Detect which cell encompasses the target text, then output its [X, Y] center coordinate. 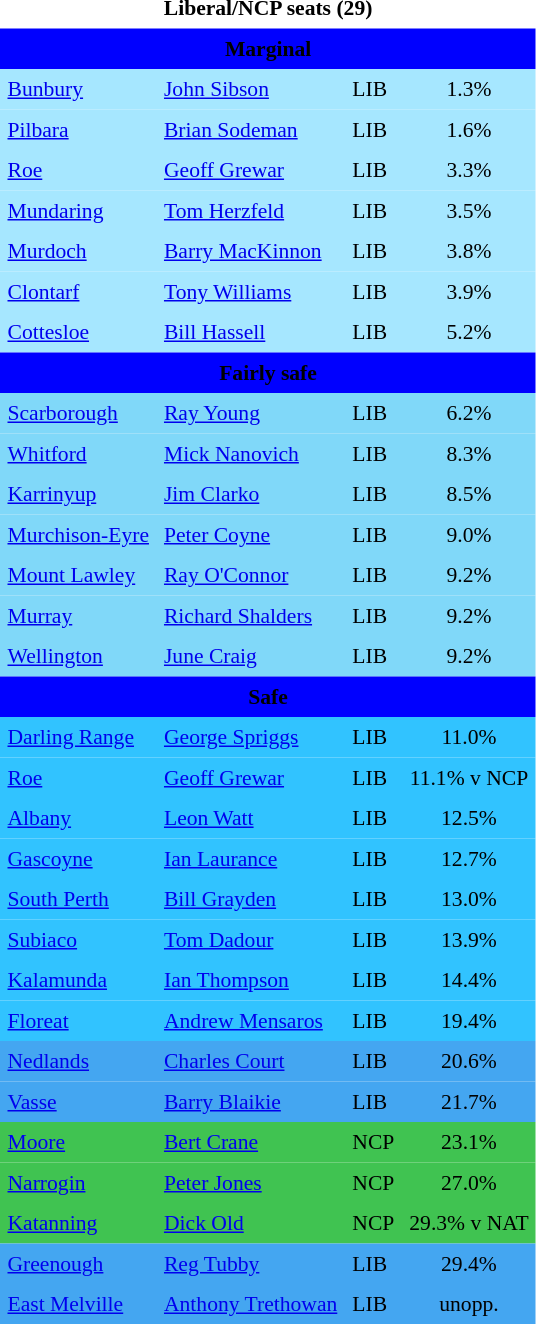
Anthony Trethowan [250, 1304]
Safe [268, 696]
Peter Jones [250, 1182]
8.3% [469, 453]
George Spriggs [250, 737]
Wellington [78, 656]
Fairly safe [268, 372]
Cottesloe [78, 332]
Murdoch [78, 251]
20.6% [469, 1061]
3.8% [469, 251]
11.1% v NCP [469, 777]
Gascoyne [78, 858]
Barry MacKinnon [250, 251]
Floreat [78, 1020]
Katanning [78, 1223]
Mundaring [78, 210]
27.0% [469, 1182]
Ray Young [250, 413]
Ian Thompson [250, 980]
12.7% [469, 858]
Greenough [78, 1263]
Bill Hassell [250, 332]
19.4% [469, 1020]
29.3% v NAT [469, 1223]
Ray O'Connor [250, 575]
Marginal [268, 48]
Bert Crane [250, 1142]
Richard Shalders [250, 615]
Bunbury [78, 89]
21.7% [469, 1101]
9.0% [469, 534]
Vasse [78, 1101]
Kalamunda [78, 980]
Subiaco [78, 939]
Narrogin [78, 1182]
June Craig [250, 656]
Karrinyup [78, 494]
Tom Herzfeld [250, 210]
Andrew Mensaros [250, 1020]
Darling Range [78, 737]
29.4% [469, 1263]
23.1% [469, 1142]
South Perth [78, 899]
Murray [78, 615]
13.9% [469, 939]
3.5% [469, 210]
Whitford [78, 453]
14.4% [469, 980]
Mick Nanovich [250, 453]
1.6% [469, 129]
Leon Watt [250, 818]
12.5% [469, 818]
unopp. [469, 1304]
Charles Court [250, 1061]
Mount Lawley [78, 575]
Albany [78, 818]
Tom Dadour [250, 939]
Reg Tubby [250, 1263]
Pilbara [78, 129]
Barry Blaikie [250, 1101]
East Melville [78, 1304]
1.3% [469, 89]
Brian Sodeman [250, 129]
6.2% [469, 413]
8.5% [469, 494]
Moore [78, 1142]
Ian Laurance [250, 858]
11.0% [469, 737]
3.3% [469, 170]
Peter Coyne [250, 534]
Clontarf [78, 291]
Murchison-Eyre [78, 534]
Dick Old [250, 1223]
Jim Clarko [250, 494]
Nedlands [78, 1061]
John Sibson [250, 89]
5.2% [469, 332]
13.0% [469, 899]
3.9% [469, 291]
Tony Williams [250, 291]
Bill Grayden [250, 899]
Scarborough [78, 413]
